Scan for the cell matching the given text and deliver its (x, y) coordinate at center. 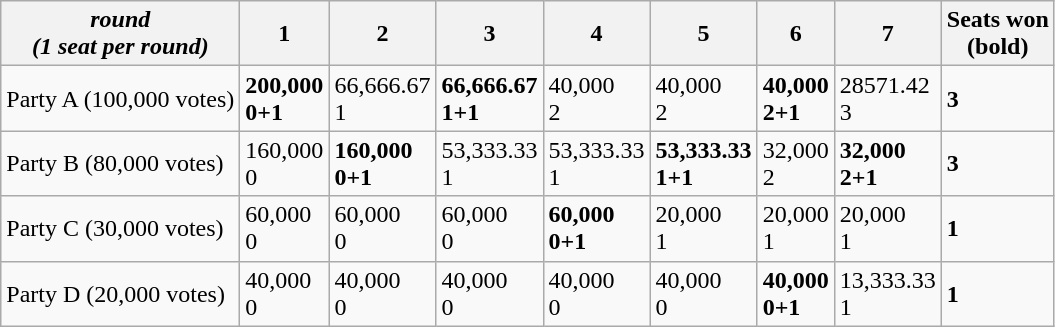
28571.423 (888, 98)
60,0000+1 (596, 228)
32,0002 (796, 164)
Party D (20,000 votes) (120, 294)
Party B (80,000 votes) (120, 164)
2 (382, 34)
Party C (30,000 votes) (120, 228)
4 (596, 34)
32,0002+1 (888, 164)
7 (888, 34)
6 (796, 34)
40,0002+1 (796, 98)
13,333.331 (888, 294)
160,0000+1 (382, 164)
66,666.671 (382, 98)
66,666.671+1 (490, 98)
200,0000+1 (284, 98)
round(1 seat per round) (120, 34)
Seats won(bold) (998, 34)
53,333.331+1 (704, 164)
40,0000+1 (796, 294)
Party A (100,000 votes) (120, 98)
160,0000 (284, 164)
5 (704, 34)
